Return (x, y) of the center of cell containing provided text 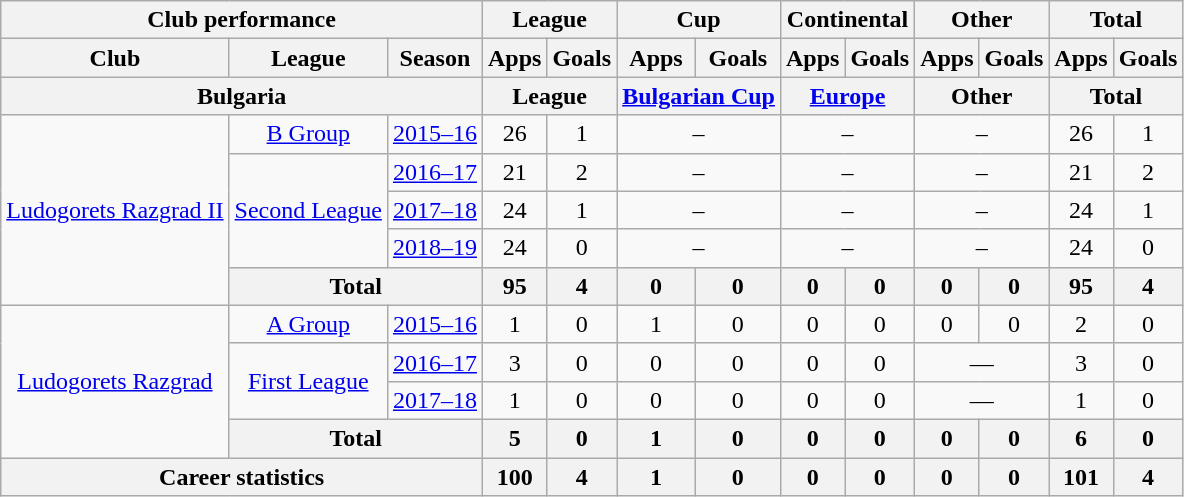
Bulgarian Cup (699, 96)
Career statistics (242, 477)
A Group (308, 324)
Cup (699, 20)
Second League (308, 210)
Club (115, 58)
Ludogorets Razgrad II (115, 210)
Bulgaria (242, 96)
Ludogorets Razgrad (115, 381)
B Group (308, 134)
101 (1081, 477)
5 (514, 438)
6 (1081, 438)
Club performance (242, 20)
2018–19 (434, 248)
100 (514, 477)
Europe (847, 96)
Continental (847, 20)
First League (308, 381)
Season (434, 58)
